Return the [x, y] coordinate for the center point of the cell that contains the specified text.  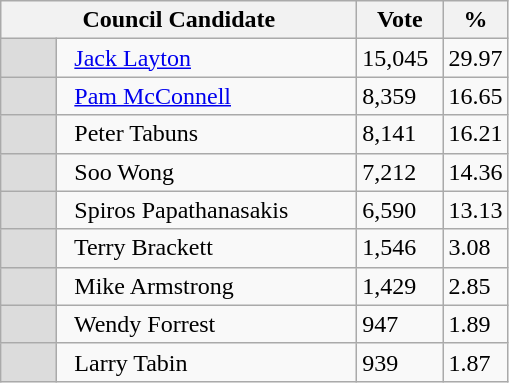
1,429 [400, 286]
Pam McConnell [207, 96]
Soo Wong [207, 172]
14.36 [476, 172]
1,546 [400, 248]
Wendy Forrest [207, 324]
Vote [400, 20]
Council Candidate [179, 20]
% [476, 20]
Mike Armstrong [207, 286]
Spiros Papathanasakis [207, 210]
13.13 [476, 210]
1.87 [476, 362]
15,045 [400, 58]
939 [400, 362]
8,359 [400, 96]
Jack Layton [207, 58]
16.65 [476, 96]
8,141 [400, 134]
1.89 [476, 324]
7,212 [400, 172]
29.97 [476, 58]
16.21 [476, 134]
6,590 [400, 210]
3.08 [476, 248]
Terry Brackett [207, 248]
Larry Tabin [207, 362]
947 [400, 324]
Peter Tabuns [207, 134]
2.85 [476, 286]
